Detect which cell encompasses the target text, then output its (X, Y) center coordinate. 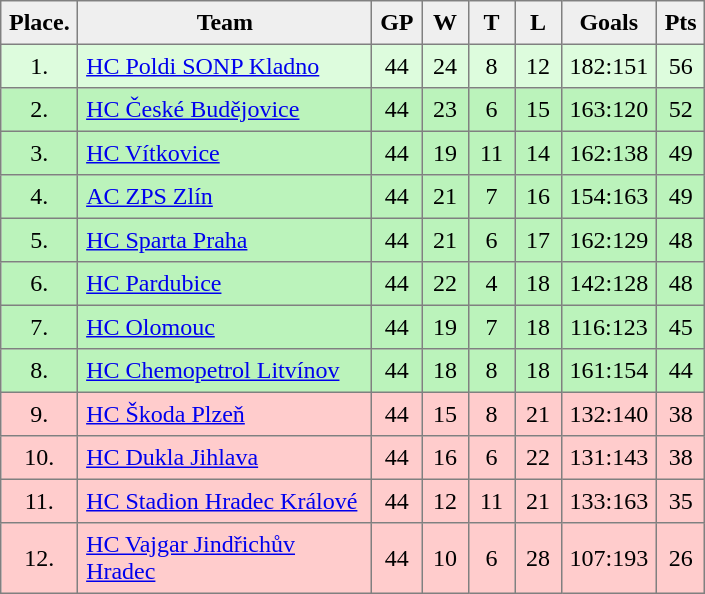
8. (40, 371)
26 (680, 558)
45 (680, 327)
5. (40, 240)
3. (40, 153)
162:138 (608, 153)
HC Pardubice (225, 284)
HC Olomouc (225, 327)
14 (538, 153)
163:120 (608, 110)
HC České Budějovice (225, 110)
10 (445, 558)
52 (680, 110)
HC Vajgar Jindřichův Hradec (225, 558)
2. (40, 110)
116:123 (608, 327)
4 (491, 284)
133:163 (608, 501)
24 (445, 66)
Team (225, 23)
23 (445, 110)
HC Sparta Praha (225, 240)
132:140 (608, 414)
162:129 (608, 240)
1. (40, 66)
9. (40, 414)
L (538, 23)
161:154 (608, 371)
W (445, 23)
HC Dukla Jihlava (225, 458)
154:163 (608, 197)
HC Stadion Hradec Králové (225, 501)
4. (40, 197)
Goals (608, 23)
28 (538, 558)
Pts (680, 23)
AC ZPS Zlín (225, 197)
11. (40, 501)
107:193 (608, 558)
HC Škoda Plzeň (225, 414)
56 (680, 66)
17 (538, 240)
6. (40, 284)
GP (397, 23)
182:151 (608, 66)
142:128 (608, 284)
HC Vítkovice (225, 153)
T (491, 23)
131:143 (608, 458)
12. (40, 558)
7. (40, 327)
HC Poldi SONP Kladno (225, 66)
Place. (40, 23)
10. (40, 458)
HC Chemopetrol Litvínov (225, 371)
35 (680, 501)
